Return the (X, Y) coordinate for the center point of the cell that contains the specified text.  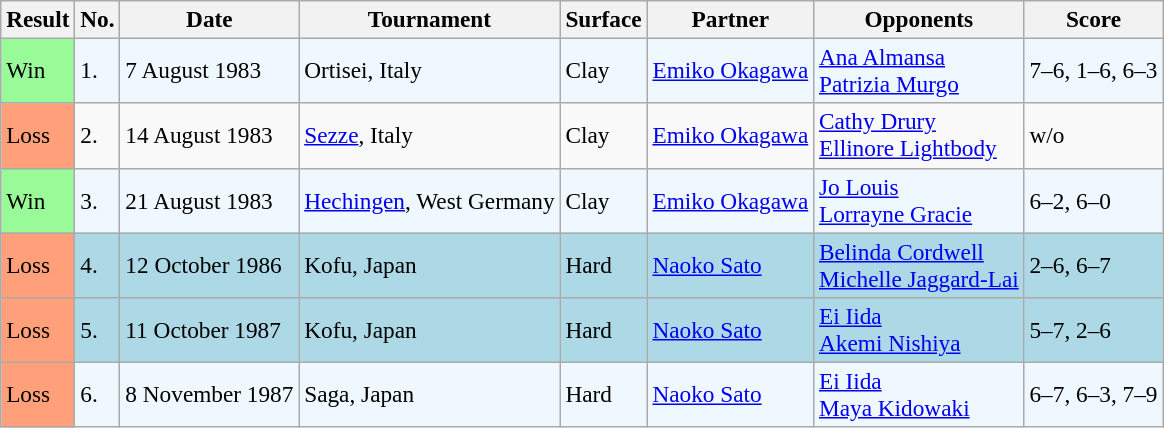
8 November 1987 (210, 394)
Sezze, Italy (430, 136)
Saga, Japan (430, 394)
6–2, 6–0 (1094, 200)
Date (210, 19)
5. (98, 330)
Result (38, 19)
4. (98, 264)
1. (98, 70)
7 August 1983 (210, 70)
Ei Iida Akemi Nishiya (919, 330)
6–7, 6–3, 7–9 (1094, 394)
Surface (604, 19)
3. (98, 200)
Ei Iida Maya Kidowaki (919, 394)
2. (98, 136)
11 October 1987 (210, 330)
Cathy Drury Ellinore Lightbody (919, 136)
Belinda Cordwell Michelle Jaggard-Lai (919, 264)
Hechingen, West Germany (430, 200)
Jo Louis Lorrayne Gracie (919, 200)
Tournament (430, 19)
2–6, 6–7 (1094, 264)
Opponents (919, 19)
21 August 1983 (210, 200)
No. (98, 19)
14 August 1983 (210, 136)
7–6, 1–6, 6–3 (1094, 70)
Score (1094, 19)
Ana Almansa Patrizia Murgo (919, 70)
Ortisei, Italy (430, 70)
w/o (1094, 136)
5–7, 2–6 (1094, 330)
12 October 1986 (210, 264)
6. (98, 394)
Partner (730, 19)
